Identify which cell holds the provided text, then report its [X, Y] central coordinate. 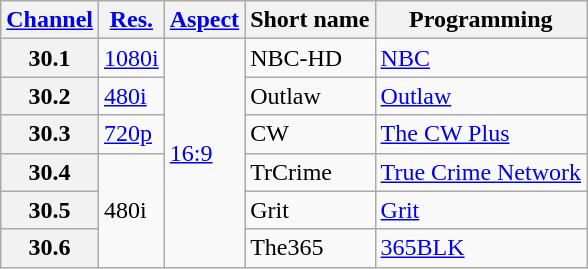
NBC-HD [310, 58]
30.4 [50, 172]
True Crime Network [481, 172]
16:9 [204, 153]
Short name [310, 20]
30.1 [50, 58]
Res. [132, 20]
30.2 [50, 96]
The CW Plus [481, 134]
NBC [481, 58]
Programming [481, 20]
30.5 [50, 210]
Channel [50, 20]
30.3 [50, 134]
TrCrime [310, 172]
The365 [310, 248]
1080i [132, 58]
CW [310, 134]
Aspect [204, 20]
720p [132, 134]
30.6 [50, 248]
365BLK [481, 248]
